Return [X, Y] of the center of cell containing provided text 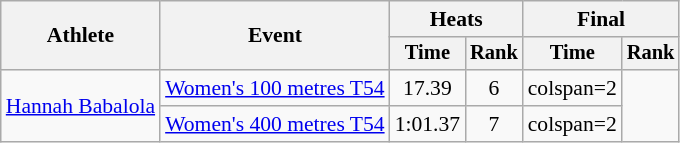
6 [494, 88]
Hannah Babalola [80, 106]
Women's 100 metres T54 [275, 88]
Heats [456, 19]
Final [602, 19]
17.39 [428, 88]
Women's 400 metres T54 [275, 124]
Athlete [80, 36]
Event [275, 36]
1:01.37 [428, 124]
7 [494, 124]
